For the text-containing cell, return its midpoint in (x, y) coordinate format. 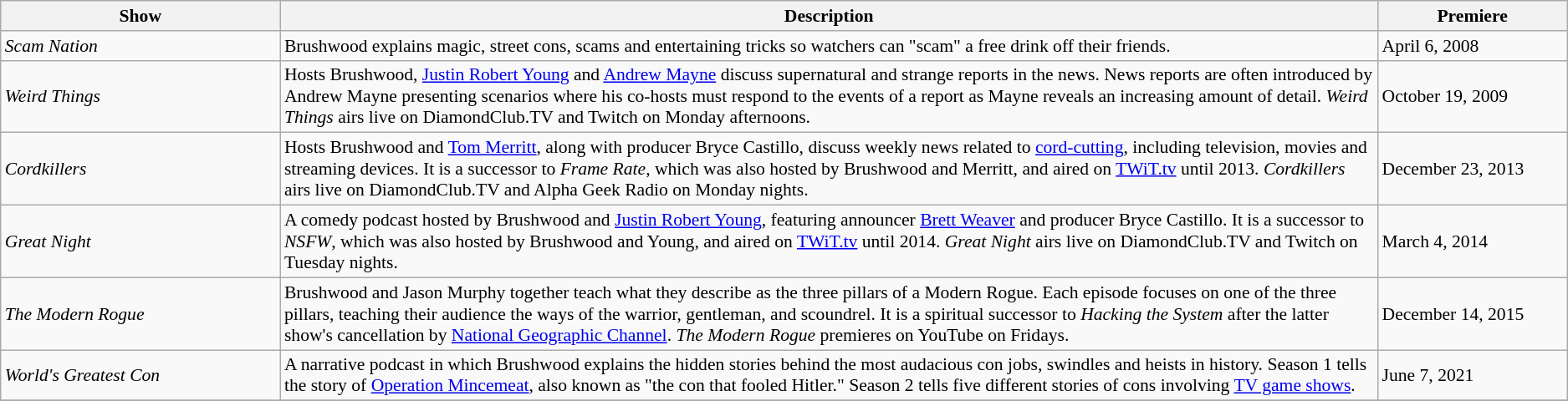
March 4, 2014 (1473, 242)
June 7, 2021 (1473, 376)
Show (140, 16)
April 6, 2008 (1473, 46)
Description (830, 16)
October 19, 2009 (1473, 97)
December 14, 2015 (1473, 314)
Cordkillers (140, 169)
Premiere (1473, 16)
December 23, 2013 (1473, 169)
Great Night (140, 242)
World's Greatest Con (140, 376)
The Modern Rogue (140, 314)
Brushwood explains magic, street cons, scams and entertaining tricks so watchers can "scam" a free drink off their friends. (830, 46)
Scam Nation (140, 46)
Weird Things (140, 97)
